From the cell containing the given text, extract its center point as [x, y] coordinate. 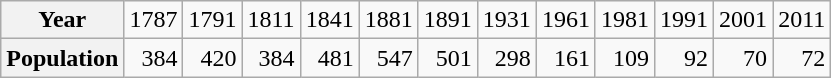
109 [624, 58]
1787 [154, 20]
1981 [624, 20]
1991 [684, 20]
1881 [388, 20]
72 [802, 58]
1891 [448, 20]
420 [212, 58]
1811 [271, 20]
298 [506, 58]
481 [330, 58]
2001 [744, 20]
547 [388, 58]
70 [744, 58]
501 [448, 58]
1841 [330, 20]
Year [62, 20]
2011 [802, 20]
1931 [506, 20]
1961 [566, 20]
92 [684, 58]
Population [62, 58]
161 [566, 58]
1791 [212, 20]
